Output the (x, y) coordinate of the center of the cell containing the given text.  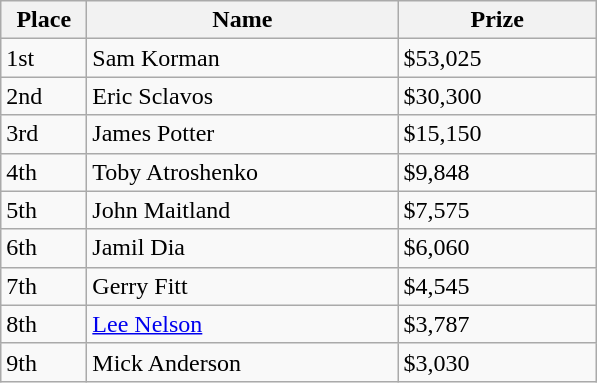
Name (242, 20)
$15,150 (498, 134)
$9,848 (498, 172)
Lee Nelson (242, 324)
John Maitland (242, 210)
8th (44, 324)
5th (44, 210)
$4,545 (498, 286)
6th (44, 248)
$3,030 (498, 362)
$7,575 (498, 210)
$6,060 (498, 248)
7th (44, 286)
Prize (498, 20)
1st (44, 58)
3rd (44, 134)
Mick Anderson (242, 362)
Gerry Fitt (242, 286)
James Potter (242, 134)
Place (44, 20)
Jamil Dia (242, 248)
4th (44, 172)
$30,300 (498, 96)
Sam Korman (242, 58)
Toby Atroshenko (242, 172)
Eric Sclavos (242, 96)
9th (44, 362)
$53,025 (498, 58)
2nd (44, 96)
$3,787 (498, 324)
